Scan for the cell matching the given text and deliver its (X, Y) coordinate at center. 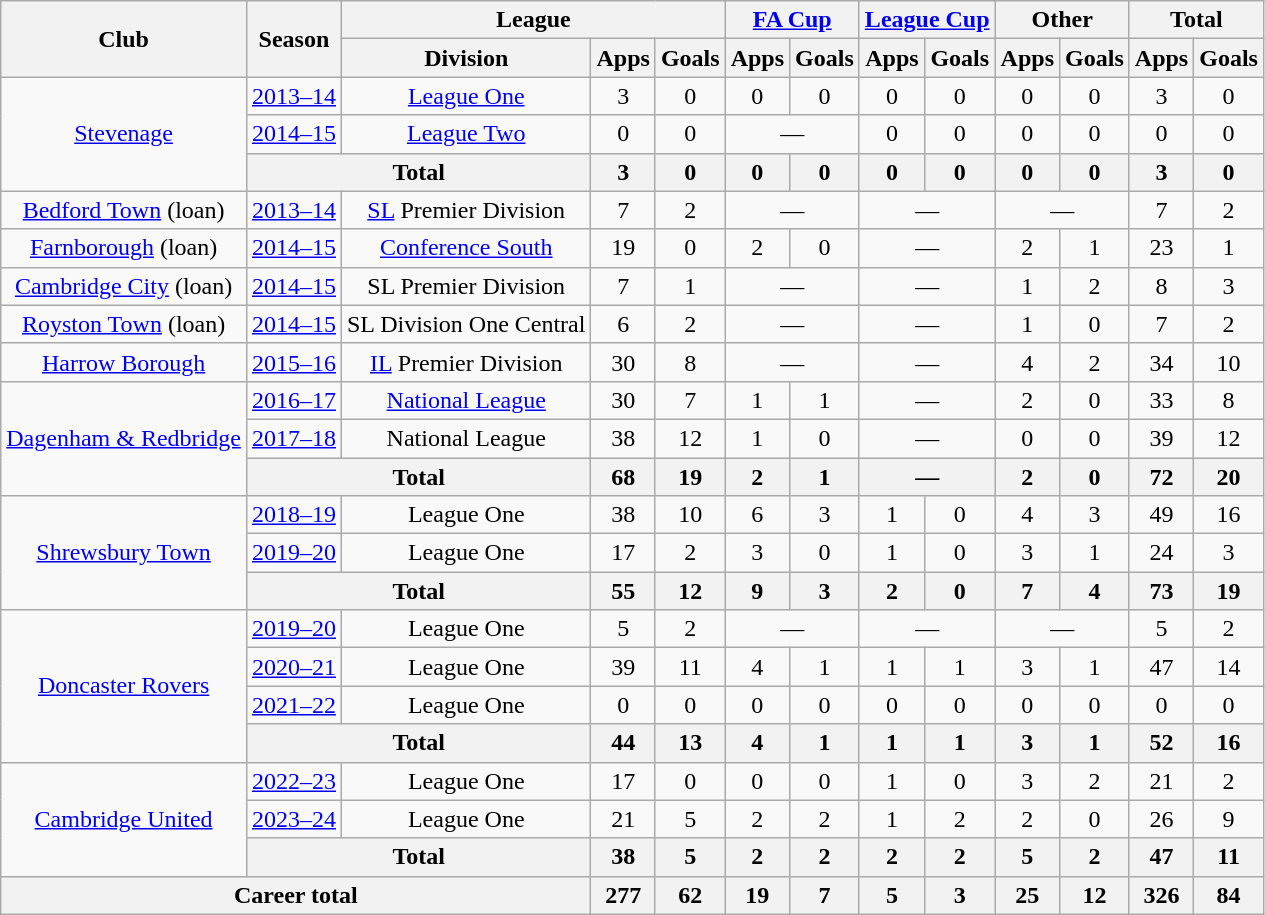
Division (466, 58)
Cambridge United (124, 819)
73 (1161, 591)
Season (294, 39)
44 (623, 743)
Harrow Borough (124, 362)
Doncaster Rovers (124, 686)
Stevenage (124, 134)
Club (124, 39)
SL Division One Central (466, 324)
23 (1161, 248)
League Two (466, 134)
2021–22 (294, 705)
84 (1229, 895)
2016–17 (294, 400)
Royston Town (loan) (124, 324)
2022–23 (294, 781)
55 (623, 591)
26 (1161, 819)
FA Cup (792, 20)
277 (623, 895)
33 (1161, 400)
20 (1229, 477)
14 (1229, 667)
Cambridge City (loan) (124, 286)
2023–24 (294, 819)
49 (1161, 515)
2015–16 (294, 362)
13 (690, 743)
72 (1161, 477)
Other (1062, 20)
Career total (296, 895)
League Cup (927, 20)
326 (1161, 895)
34 (1161, 362)
Bedford Town (loan) (124, 210)
52 (1161, 743)
24 (1161, 553)
68 (623, 477)
IL Premier Division (466, 362)
Dagenham & Redbridge (124, 438)
62 (690, 895)
2018–19 (294, 515)
Conference South (466, 248)
2017–18 (294, 438)
2020–21 (294, 667)
League (533, 20)
Shrewsbury Town (124, 553)
Farnborough (loan) (124, 248)
25 (1027, 895)
